Determine the [X, Y] coordinate at the center of the cell enclosing the given text.  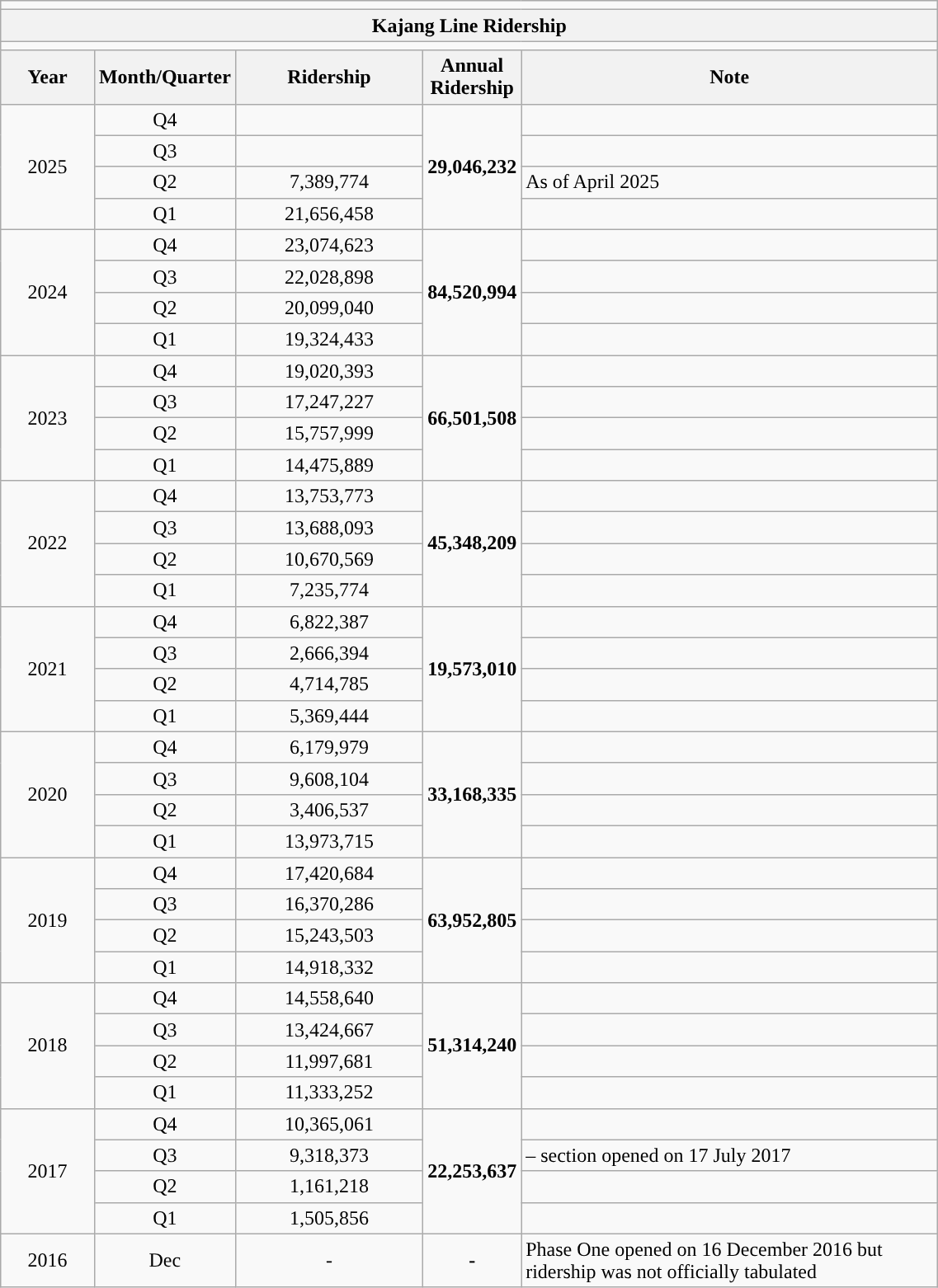
9,318,373 [328, 1155]
14,558,640 [328, 999]
6,179,979 [328, 747]
14,475,889 [328, 465]
2019 [48, 920]
Year [48, 78]
20,099,040 [328, 308]
9,608,104 [328, 778]
13,688,093 [328, 528]
51,314,240 [472, 1046]
4,714,785 [328, 684]
– section opened on 17 July 2017 [729, 1155]
2,666,394 [328, 653]
10,670,569 [328, 559]
21,656,458 [328, 214]
2022 [48, 543]
19,020,393 [328, 370]
Kajang Line Ridership [469, 26]
Ridership [328, 78]
19,573,010 [472, 669]
2023 [48, 417]
15,243,503 [328, 936]
2018 [48, 1046]
63,952,805 [472, 920]
7,235,774 [328, 590]
84,520,994 [472, 292]
16,370,286 [328, 905]
Dec [165, 1260]
2017 [48, 1171]
5,369,444 [328, 716]
3,406,537 [328, 810]
2021 [48, 669]
10,365,061 [328, 1124]
19,324,433 [328, 339]
2016 [48, 1260]
2024 [48, 292]
Phase One opened on 16 December 2016 but ridership was not officially tabulated [729, 1260]
1,505,856 [328, 1218]
23,074,623 [328, 245]
1,161,218 [328, 1187]
15,757,999 [328, 434]
13,753,773 [328, 496]
Month/Quarter [165, 78]
14,918,332 [328, 967]
2025 [48, 167]
22,253,637 [472, 1171]
17,420,684 [328, 873]
45,348,209 [472, 543]
13,973,715 [328, 841]
33,168,335 [472, 794]
17,247,227 [328, 402]
11,997,681 [328, 1061]
As of April 2025 [729, 182]
7,389,774 [328, 182]
66,501,508 [472, 417]
11,333,252 [328, 1093]
6,822,387 [328, 622]
Note [729, 78]
Annual Ridership [472, 78]
13,424,667 [328, 1030]
29,046,232 [472, 167]
2020 [48, 794]
22,028,898 [328, 276]
